Find where the given text appears and provide that cell's center as [x, y] coordinate. 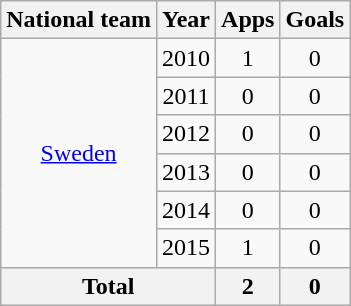
Goals [315, 20]
Year [186, 20]
2 [248, 286]
2013 [186, 172]
National team [79, 20]
2015 [186, 248]
Apps [248, 20]
2011 [186, 96]
2012 [186, 134]
2010 [186, 58]
Total [108, 286]
2014 [186, 210]
Sweden [79, 153]
